Search for the cell housing the specified text and yield its (X, Y) center coordinate. 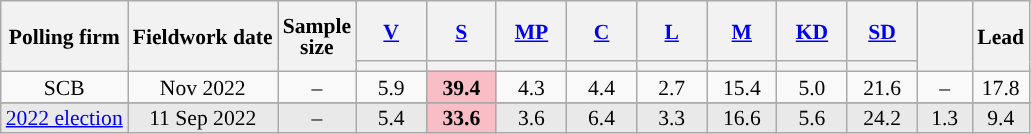
3.3 (672, 118)
4.4 (601, 86)
Nov 2022 (203, 86)
Samplesize (317, 36)
V (391, 31)
21.6 (882, 86)
M (742, 31)
33.6 (461, 118)
16.6 (742, 118)
1.3 (944, 118)
17.8 (1000, 86)
C (601, 31)
39.4 (461, 86)
2.7 (672, 86)
Lead (1000, 36)
SD (882, 31)
5.4 (391, 118)
S (461, 31)
6.4 (601, 118)
5.9 (391, 86)
MP (531, 31)
L (672, 31)
Polling firm (64, 36)
4.3 (531, 86)
SCB (64, 86)
3.6 (531, 118)
5.0 (812, 86)
24.2 (882, 118)
KD (812, 31)
15.4 (742, 86)
11 Sep 2022 (203, 118)
2022 election (64, 118)
9.4 (1000, 118)
5.6 (812, 118)
Fieldwork date (203, 36)
